Detect which cell encompasses the target text, then output its (X, Y) center coordinate. 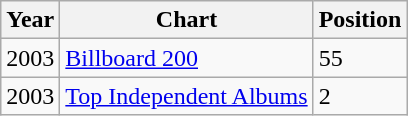
Year (30, 20)
Position (360, 20)
55 (360, 58)
Top Independent Albums (186, 96)
2 (360, 96)
Billboard 200 (186, 58)
Chart (186, 20)
